Provide the [X, Y] coordinate of the cell's center where the given text is located.  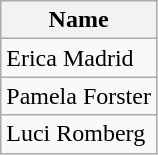
Luci Romberg [79, 134]
Pamela Forster [79, 96]
Name [79, 20]
Erica Madrid [79, 58]
